From the cell containing the given text, extract its center point as (X, Y) coordinate. 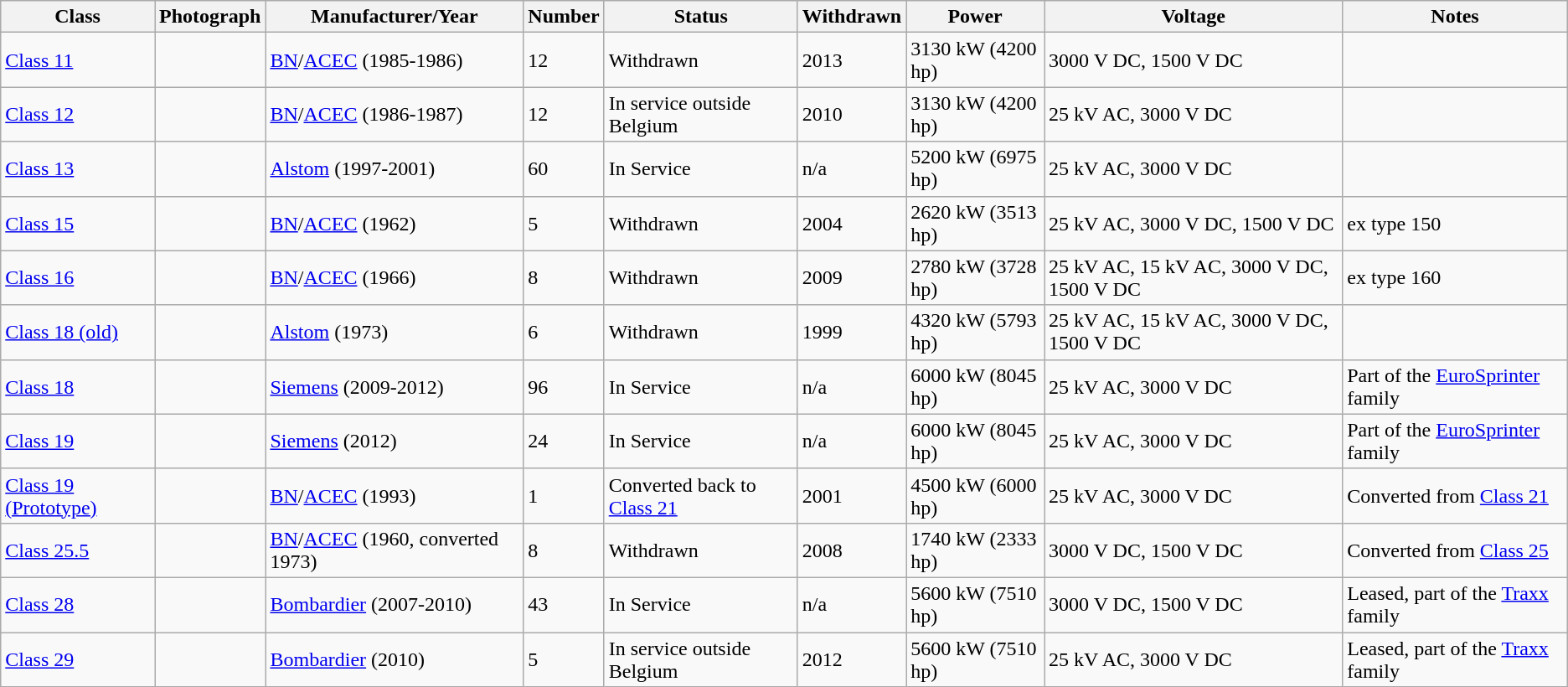
2009 (851, 278)
4320 kW (5793 hp) (975, 332)
1 (564, 496)
Class 28 (78, 605)
Class 25.5 (78, 550)
Class 19 (78, 441)
Voltage (1194, 17)
60 (564, 169)
Notes (1456, 17)
Photograph (209, 17)
Bombardier (2007-2010) (395, 605)
BN/ACEC (1966) (395, 278)
Manufacturer/Year (395, 17)
Alstom (1973) (395, 332)
Class 29 (78, 659)
2008 (851, 550)
Class 18 (old) (78, 332)
2001 (851, 496)
Siemens (2012) (395, 441)
2620 kW (3513 hp) (975, 223)
5200 kW (6975 hp) (975, 169)
Converted back to Class 21 (700, 496)
6 (564, 332)
Class 11 (78, 60)
BN/ACEC (1986-1987) (395, 114)
2012 (851, 659)
Number (564, 17)
4500 kW (6000 hp) (975, 496)
Converted from Class 25 (1456, 550)
96 (564, 387)
2780 kW (3728 hp) (975, 278)
Siemens (2009-2012) (395, 387)
Class 12 (78, 114)
ex type 150 (1456, 223)
Bombardier (2010) (395, 659)
Status (700, 17)
2004 (851, 223)
Converted from Class 21 (1456, 496)
BN/ACEC (1985-1986) (395, 60)
1740 kW (2333 hp) (975, 550)
2013 (851, 60)
BN/ACEC (1993) (395, 496)
25 kV AC, 3000 V DC, 1500 V DC (1194, 223)
Class (78, 17)
Class 16 (78, 278)
43 (564, 605)
Class 15 (78, 223)
BN/ACEC (1960, converted 1973) (395, 550)
2010 (851, 114)
1999 (851, 332)
Alstom (1997-2001) (395, 169)
BN/ACEC (1962) (395, 223)
ex type 160 (1456, 278)
Class 13 (78, 169)
24 (564, 441)
Power (975, 17)
Class 18 (78, 387)
Class 19 (Prototype) (78, 496)
